Search for the cell housing the specified text and yield its (x, y) center coordinate. 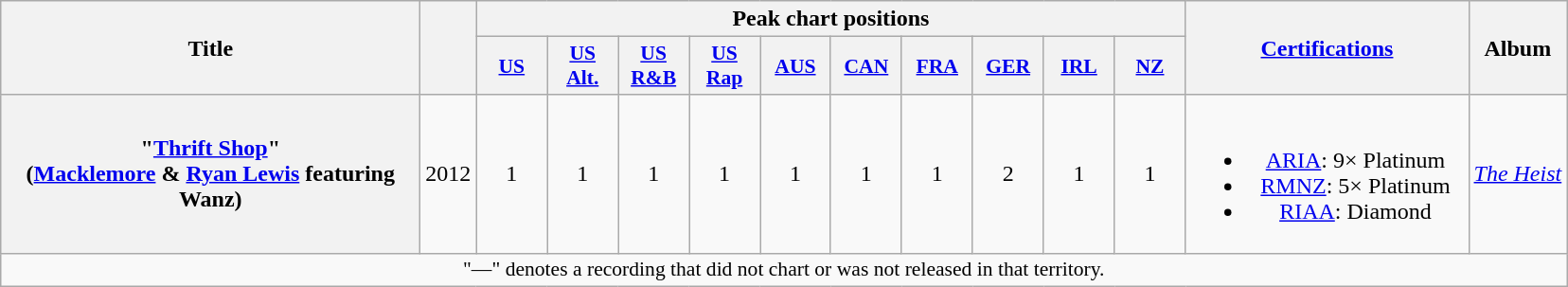
2012 (449, 174)
2 (1007, 174)
Peak chart positions (831, 19)
FRA (937, 66)
The Heist (1518, 174)
NZ (1149, 66)
"—" denotes a recording that did not chart or was not released in that territory. (784, 270)
USR&B (653, 66)
Title (210, 47)
IRL (1079, 66)
AUS (795, 66)
"Thrift Shop"(Macklemore & Ryan Lewis featuring Wanz) (210, 174)
US (511, 66)
CAN (865, 66)
GER (1007, 66)
USAlt. (583, 66)
Album (1518, 47)
USRap (725, 66)
Certifications (1327, 47)
ARIA: 9× PlatinumRMNZ: 5× PlatinumRIAA: Diamond (1327, 174)
